Scan for the cell matching the given text and deliver its (x, y) coordinate at center. 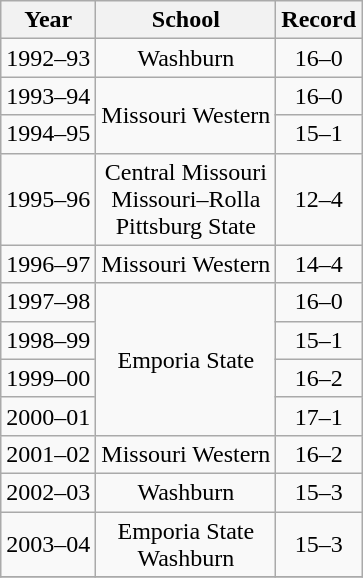
1998–99 (48, 340)
Emporia StateWashburn (186, 544)
12–4 (319, 199)
Central MissouriMissouri–RollaPittsburg State (186, 199)
1992–93 (48, 58)
1994–95 (48, 134)
2003–04 (48, 544)
Record (319, 20)
Emporia State (186, 359)
2001–02 (48, 454)
1996–97 (48, 264)
2000–01 (48, 416)
School (186, 20)
2002–03 (48, 492)
1997–98 (48, 302)
1995–96 (48, 199)
17–1 (319, 416)
14–4 (319, 264)
1999–00 (48, 378)
Year (48, 20)
1993–94 (48, 96)
